Locate the cell with the specified text and output its (x, y) center coordinate. 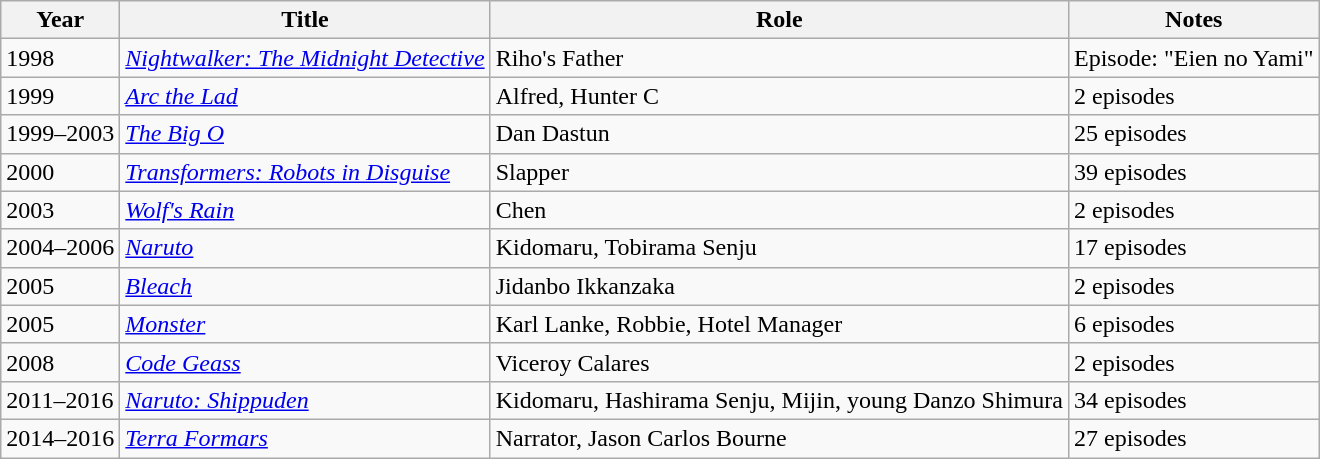
2011–2016 (60, 400)
Title (305, 20)
2000 (60, 172)
Naruto (305, 248)
2003 (60, 210)
25 episodes (1194, 134)
Jidanbo Ikkanzaka (779, 286)
2004–2006 (60, 248)
Nightwalker: The Midnight Detective (305, 58)
Kidomaru, Tobirama Senju (779, 248)
Year (60, 20)
6 episodes (1194, 324)
Kidomaru, Hashirama Senju, Mijin, young Danzo Shimura (779, 400)
17 episodes (1194, 248)
Episode: "Eien no Yami" (1194, 58)
27 episodes (1194, 438)
Chen (779, 210)
Narrator, Jason Carlos Bourne (779, 438)
34 episodes (1194, 400)
The Big O (305, 134)
1999–2003 (60, 134)
Naruto: Shippuden (305, 400)
Viceroy Calares (779, 362)
Notes (1194, 20)
Terra Formars (305, 438)
Bleach (305, 286)
Karl Lanke, Robbie, Hotel Manager (779, 324)
Wolf's Rain (305, 210)
Code Geass (305, 362)
Role (779, 20)
Transformers: Robots in Disguise (305, 172)
Dan Dastun (779, 134)
1998 (60, 58)
2008 (60, 362)
Arc the Lad (305, 96)
1999 (60, 96)
39 episodes (1194, 172)
Slapper (779, 172)
Alfred, Hunter C (779, 96)
Monster (305, 324)
2014–2016 (60, 438)
Riho's Father (779, 58)
